Search for the cell housing the specified text and yield its [X, Y] center coordinate. 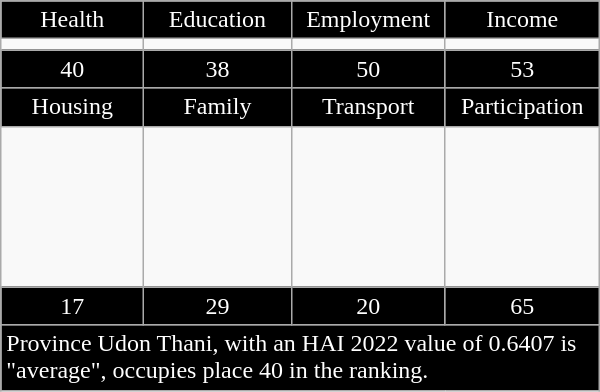
53 [522, 69]
38 [218, 69]
50 [368, 69]
Health [72, 20]
Housing [72, 107]
29 [218, 306]
20 [368, 306]
Income [522, 20]
Participation [522, 107]
Province Udon Thani, with an HAI 2022 value of 0.6407 is "average", occupies place 40 in the ranking. [300, 358]
Education [218, 20]
Transport [368, 107]
65 [522, 306]
17 [72, 306]
Employment [368, 20]
40 [72, 69]
Family [218, 107]
